Return [X, Y] of the center of cell containing provided text 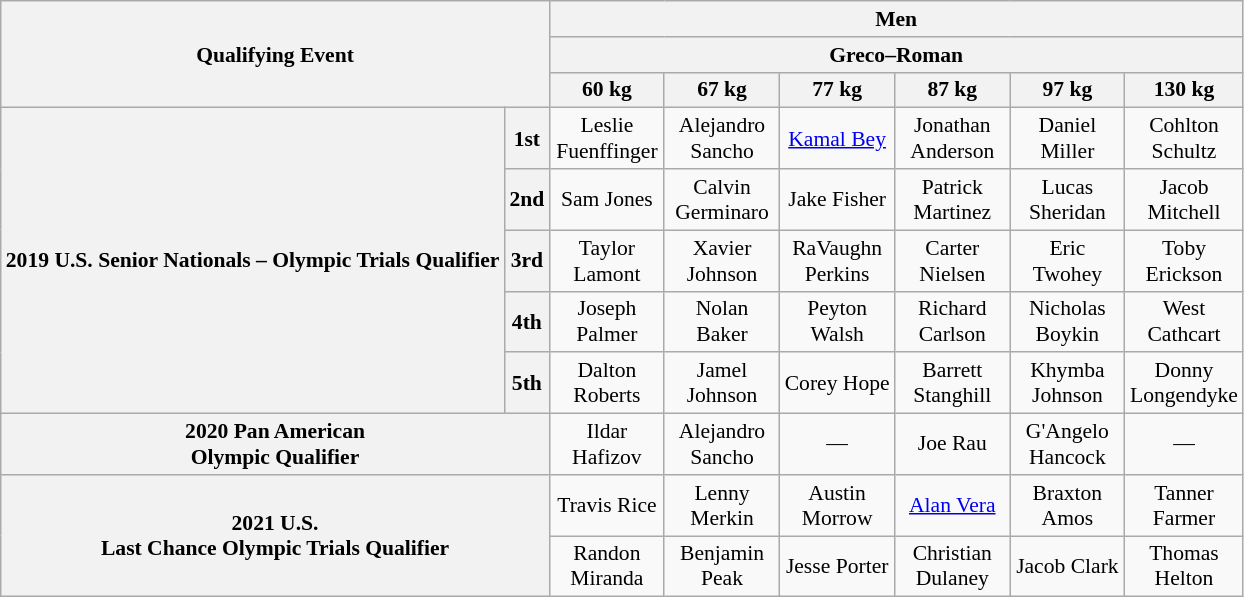
Taylor Lamont [606, 260]
97 kg [1068, 90]
Calvin Germinaro [722, 200]
Jesse Porter [838, 566]
Joseph Palmer [606, 322]
Christian Dulaney [952, 566]
5th [526, 384]
Toby Erickson [1184, 260]
2019 U.S. Senior Nationals – Olympic Trials Qualifier [253, 261]
Lucas Sheridan [1068, 200]
Nicholas Boykin [1068, 322]
Ildar Hafizov [606, 444]
Patrick Martinez [952, 200]
4th [526, 322]
Donny Longendyke [1184, 384]
60 kg [606, 90]
Tanner Farmer [1184, 506]
Peyton Walsh [838, 322]
Khymba Johnson [1068, 384]
67 kg [722, 90]
Jacob Mitchell [1184, 200]
Leslie Fuenffinger [606, 138]
Lenny Merkin [722, 506]
Qualifying Event [276, 54]
Corey Hope [838, 384]
Barrett Stanghill [952, 384]
2nd [526, 200]
Braxton Amos [1068, 506]
Greco–Roman [896, 55]
Carter Nielsen [952, 260]
Jonathan Anderson [952, 138]
Jamel Johnson [722, 384]
West Cathcart [1184, 322]
Austin Morrow [838, 506]
Richard Carlson [952, 322]
Cohlton Schultz [1184, 138]
Daniel Miller [1068, 138]
RaVaughn Perkins [838, 260]
Randon Miranda [606, 566]
130 kg [1184, 90]
Thomas Helton [1184, 566]
87 kg [952, 90]
Eric Twohey [1068, 260]
G'Angelo Hancock [1068, 444]
Xavier Johnson [722, 260]
Joe Rau [952, 444]
3rd [526, 260]
1st [526, 138]
Men [896, 19]
Jake Fisher [838, 200]
Jacob Clark [1068, 566]
Benjamin Peak [722, 566]
Nolan Baker [722, 322]
2020 Pan AmericanOlympic Qualifier [276, 444]
77 kg [838, 90]
Sam Jones [606, 200]
Travis Rice [606, 506]
Dalton Roberts [606, 384]
2021 U.S.Last Chance Olympic Trials Qualifier [276, 536]
Kamal Bey [838, 138]
Alan Vera [952, 506]
